Locate the cell with the specified text and output its [X, Y] center coordinate. 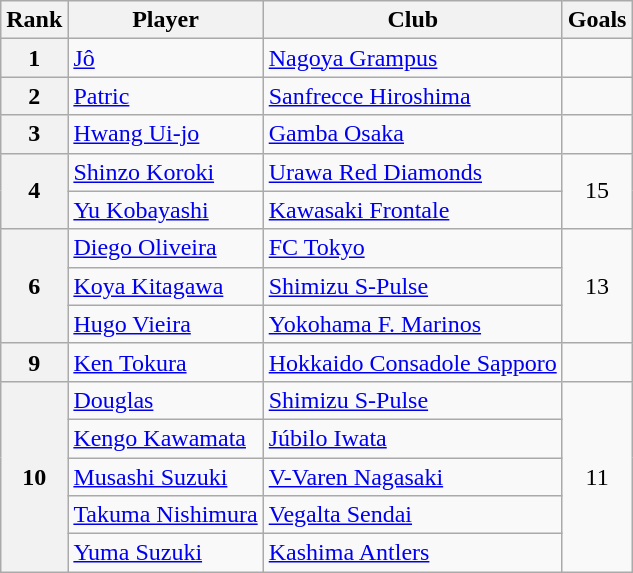
Kengo Kawamata [166, 438]
6 [34, 286]
Jô [166, 58]
1 [34, 58]
11 [597, 476]
Musashi Suzuki [166, 477]
Kashima Antlers [412, 553]
Urawa Red Diamonds [412, 172]
Player [166, 20]
Shinzo Koroki [166, 172]
Nagoya Grampus [412, 58]
Ken Tokura [166, 362]
Douglas [166, 400]
Hokkaido Consadole Sapporo [412, 362]
2 [34, 96]
Yu Kobayashi [166, 210]
Koya Kitagawa [166, 286]
Júbilo Iwata [412, 438]
Takuma Nishimura [166, 515]
Gamba Osaka [412, 134]
V-Varen Nagasaki [412, 477]
Vegalta Sendai [412, 515]
10 [34, 476]
Yuma Suzuki [166, 553]
Hwang Ui-jo [166, 134]
3 [34, 134]
Sanfrecce Hiroshima [412, 96]
Kawasaki Frontale [412, 210]
Club [412, 20]
Goals [597, 20]
Patric [166, 96]
15 [597, 191]
4 [34, 191]
FC Tokyo [412, 248]
Diego Oliveira [166, 248]
13 [597, 286]
Rank [34, 20]
Yokohama F. Marinos [412, 324]
9 [34, 362]
Hugo Vieira [166, 324]
